Search for the cell housing the specified text and yield its (x, y) center coordinate. 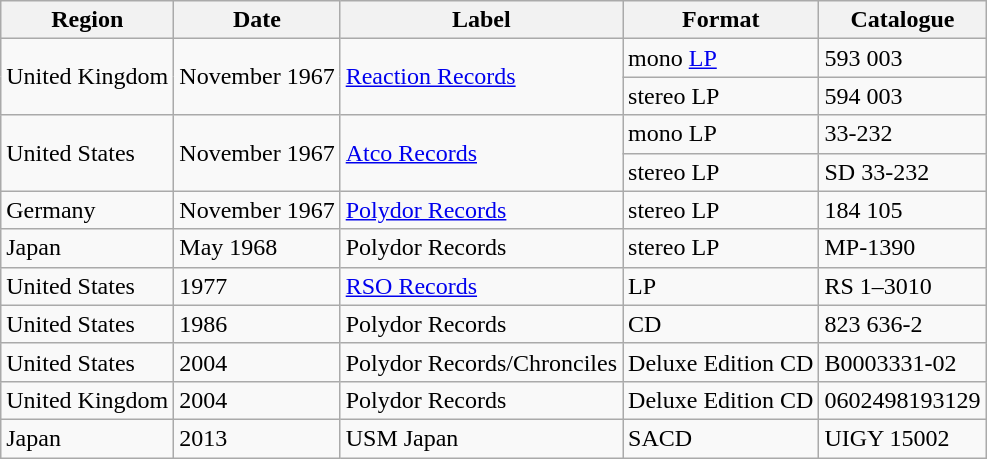
Atco Records (481, 153)
184 105 (902, 210)
594 003 (902, 96)
Polydor Records/Chronciles (481, 362)
593 003 (902, 58)
Reaction Records (481, 77)
0602498193129 (902, 400)
SACD (721, 438)
Germany (88, 210)
823 636-2 (902, 324)
UIGY 15002 (902, 438)
RSO Records (481, 286)
Region (88, 20)
1986 (257, 324)
B0003331-02 (902, 362)
33-232 (902, 134)
RS 1–3010 (902, 286)
2013 (257, 438)
Format (721, 20)
USM Japan (481, 438)
Catalogue (902, 20)
MP-1390 (902, 248)
1977 (257, 286)
LP (721, 286)
SD 33-232 (902, 172)
Label (481, 20)
CD (721, 324)
May 1968 (257, 248)
Date (257, 20)
